Locate the cell with the specified text and output its (x, y) center coordinate. 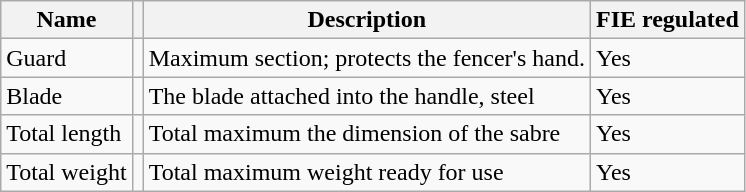
Maximum section; protects the fencer's hand. (366, 58)
The blade attached into the handle, steel (366, 96)
Total weight (66, 172)
FIE regulated (667, 20)
Name (66, 20)
Total length (66, 134)
Blade (66, 96)
Guard (66, 58)
Total maximum the dimension of the sabre (366, 134)
Total maximum weight ready for use (366, 172)
Description (366, 20)
